Provide the (X, Y) coordinate of the cell's center where the given text is located.  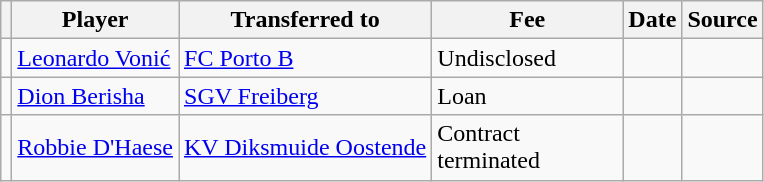
Fee (528, 20)
KV Diksmuide Oostende (304, 148)
Loan (528, 96)
Player (96, 20)
Robbie D'Haese (96, 148)
Leonardo Vonić (96, 58)
Source (722, 20)
FC Porto B (304, 58)
Date (652, 20)
Transferred to (304, 20)
Contract terminated (528, 148)
Dion Berisha (96, 96)
SGV Freiberg (304, 96)
Undisclosed (528, 58)
